Detect which cell encompasses the target text, then output its [x, y] center coordinate. 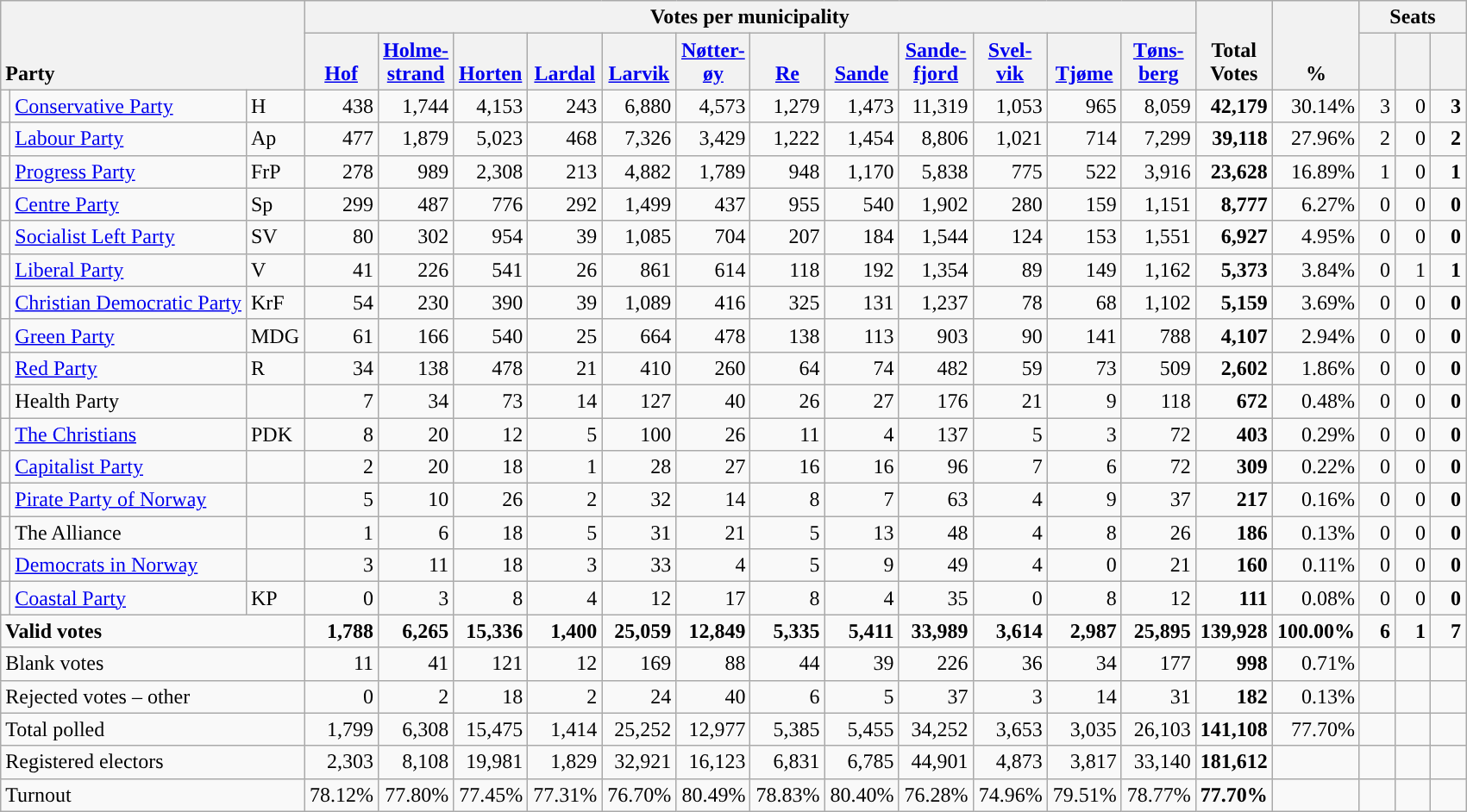
965 [1084, 106]
96 [936, 467]
25 [565, 335]
1,789 [713, 172]
Conservative Party [129, 106]
Nøtter- øy [713, 62]
11,319 [936, 106]
Sp [274, 204]
Sande [862, 62]
4,107 [1233, 335]
8,108 [416, 762]
111 [1233, 598]
159 [1084, 204]
25,895 [1158, 631]
5,335 [787, 631]
63 [936, 500]
207 [787, 237]
1,085 [639, 237]
1,454 [862, 139]
33,140 [1158, 762]
FrP [274, 172]
664 [639, 335]
131 [862, 303]
1,151 [1158, 204]
13 [862, 533]
192 [862, 270]
0.22% [1316, 467]
989 [416, 172]
The Alliance [129, 533]
7,326 [639, 139]
278 [342, 172]
1,788 [342, 631]
49 [936, 565]
Holme- strand [416, 62]
166 [416, 335]
0.71% [1316, 664]
1,544 [936, 237]
139,928 [1233, 631]
2,308 [491, 172]
36 [1010, 664]
16,123 [713, 762]
1,170 [862, 172]
Labour Party [129, 139]
10 [416, 500]
42,179 [1233, 106]
Progress Party [129, 172]
6,785 [862, 762]
Coastal Party [129, 598]
PDK [274, 434]
MDG [274, 335]
141 [1084, 335]
76.28% [936, 795]
Total polled [153, 729]
5,838 [936, 172]
437 [713, 204]
74 [862, 368]
Centre Party [129, 204]
Total Votes [1233, 45]
2.94% [1316, 335]
Ap [274, 139]
181,612 [1233, 762]
7,299 [1158, 139]
32,921 [639, 762]
25,059 [639, 631]
15,475 [491, 729]
8,059 [1158, 106]
1,021 [1010, 139]
1,102 [1158, 303]
509 [1158, 368]
954 [491, 237]
1.86% [1316, 368]
0.29% [1316, 434]
Health Party [129, 401]
V [274, 270]
861 [639, 270]
1,902 [936, 204]
788 [1158, 335]
5,411 [862, 631]
177 [1158, 664]
0.11% [1316, 565]
614 [713, 270]
292 [565, 204]
% [1316, 45]
1,551 [1158, 237]
39,118 [1233, 139]
0.08% [1316, 598]
8,806 [936, 139]
28 [639, 467]
Christian Democratic Party [129, 303]
1,744 [416, 106]
1,237 [936, 303]
Votes per municipality [750, 17]
77.45% [491, 795]
3.69% [1316, 303]
176 [936, 401]
2,602 [1233, 368]
160 [1233, 565]
998 [1233, 664]
390 [491, 303]
522 [1084, 172]
137 [936, 434]
1,400 [565, 631]
78.77% [1158, 795]
0.48% [1316, 401]
100 [639, 434]
90 [1010, 335]
186 [1233, 533]
416 [713, 303]
714 [1084, 139]
77.80% [416, 795]
80 [342, 237]
19,981 [491, 762]
Hof [342, 62]
149 [1084, 270]
4,573 [713, 106]
3,817 [1084, 762]
Tøns- berg [1158, 62]
6,927 [1233, 237]
230 [416, 303]
1,829 [565, 762]
80.40% [862, 795]
3,614 [1010, 631]
SV [274, 237]
88 [713, 664]
The Christians [129, 434]
775 [1010, 172]
1,279 [787, 106]
1,162 [1158, 270]
26,103 [1158, 729]
Svel- vik [1010, 62]
78 [1010, 303]
6,880 [639, 106]
12,849 [713, 631]
169 [639, 664]
Turnout [153, 795]
74.96% [1010, 795]
23,628 [1233, 172]
79.51% [1084, 795]
1,053 [1010, 106]
Blank votes [153, 664]
124 [1010, 237]
438 [342, 106]
Socialist Left Party [129, 237]
78.12% [342, 795]
3,653 [1010, 729]
487 [416, 204]
468 [565, 139]
Re [787, 62]
776 [491, 204]
24 [639, 696]
955 [787, 204]
34,252 [936, 729]
48 [936, 533]
R [274, 368]
68 [1084, 303]
5,159 [1233, 303]
16.89% [1316, 172]
Party [153, 45]
44 [787, 664]
1,879 [416, 139]
Larvik [639, 62]
Rejected votes – other [153, 696]
Democrats in Norway [129, 565]
44,901 [936, 762]
KrF [274, 303]
76.70% [639, 795]
184 [862, 237]
12,977 [713, 729]
1,473 [862, 106]
3,429 [713, 139]
54 [342, 303]
6.27% [1316, 204]
Red Party [129, 368]
78.83% [787, 795]
243 [565, 106]
260 [713, 368]
15,336 [491, 631]
4,882 [639, 172]
100.00% [1316, 631]
0.16% [1316, 500]
Valid votes [153, 631]
113 [862, 335]
17 [713, 598]
704 [713, 237]
403 [1233, 434]
KP [274, 598]
153 [1084, 237]
477 [342, 139]
302 [416, 237]
6,265 [416, 631]
141,108 [1233, 729]
Capitalist Party [129, 467]
5,455 [862, 729]
Green Party [129, 335]
217 [1233, 500]
121 [491, 664]
280 [1010, 204]
Sande- fjord [936, 62]
33,989 [936, 631]
903 [936, 335]
5,373 [1233, 270]
35 [936, 598]
33 [639, 565]
1,499 [639, 204]
3,916 [1158, 172]
4,873 [1010, 762]
89 [1010, 270]
Tjøme [1084, 62]
77.31% [565, 795]
4.95% [1316, 237]
182 [1233, 696]
410 [639, 368]
309 [1233, 467]
Liberal Party [129, 270]
3.84% [1316, 270]
64 [787, 368]
1,799 [342, 729]
27.96% [1316, 139]
61 [342, 335]
299 [342, 204]
541 [491, 270]
1,354 [936, 270]
80.49% [713, 795]
1,222 [787, 139]
32 [639, 500]
1,414 [565, 729]
6,308 [416, 729]
3,035 [1084, 729]
2,987 [1084, 631]
25,252 [639, 729]
213 [565, 172]
30.14% [1316, 106]
948 [787, 172]
127 [639, 401]
6,831 [787, 762]
482 [936, 368]
8,777 [1233, 204]
2,303 [342, 762]
Lardal [565, 62]
Seats [1413, 17]
4,153 [491, 106]
Registered electors [153, 762]
59 [1010, 368]
Horten [491, 62]
Pirate Party of Norway [129, 500]
5,023 [491, 139]
672 [1233, 401]
325 [787, 303]
5,385 [787, 729]
1,089 [639, 303]
H [274, 106]
